Capture the cell that displays the provided text and extract its [X, Y] central coordinate. 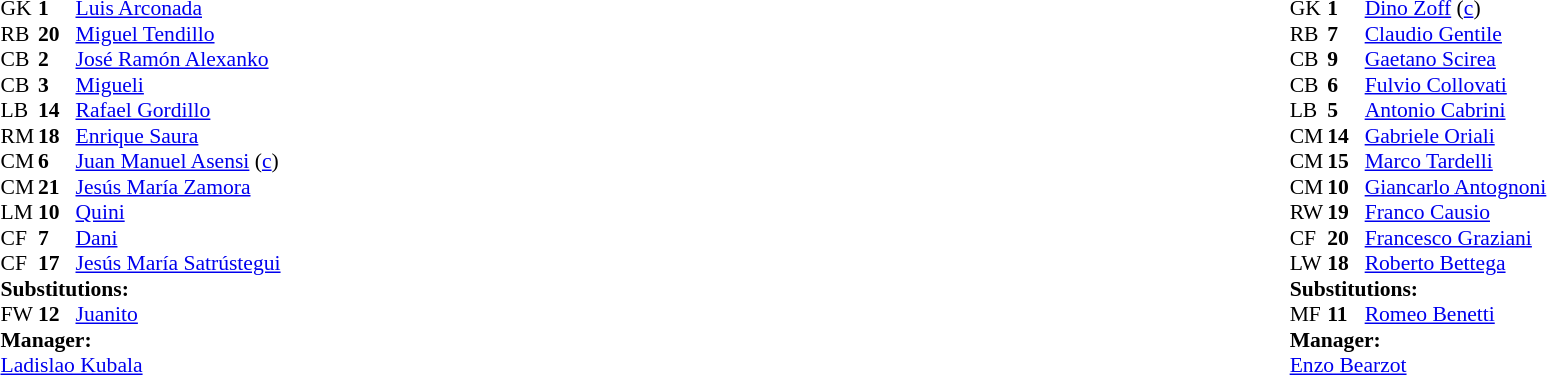
Gaetano Scirea [1456, 59]
Miguel Tendillo [178, 34]
Jesús María Satrústegui [178, 263]
Giancarlo Antognoni [1456, 187]
Romeo Benetti [1456, 315]
Quini [178, 213]
Rafael Gordillo [178, 111]
Juanito [178, 315]
21 [57, 187]
12 [57, 315]
RM [19, 136]
Franco Causio [1456, 213]
2 [57, 59]
Fulvio Collovati [1456, 85]
Francesco Graziani [1456, 238]
15 [1346, 161]
5 [1346, 111]
Enrique Saura [178, 136]
3 [57, 85]
José Ramón Alexanko [178, 59]
Jesús María Zamora [178, 187]
17 [57, 263]
Claudio Gentile [1456, 34]
Juan Manuel Asensi (c) [178, 161]
Migueli [178, 85]
9 [1346, 59]
LW [1309, 263]
LM [19, 213]
19 [1346, 213]
Marco Tardelli [1456, 161]
Dani [178, 238]
MF [1309, 315]
Roberto Bettega [1456, 263]
Gabriele Oriali [1456, 136]
Antonio Cabrini [1456, 111]
RW [1309, 213]
FW [19, 315]
11 [1346, 315]
